Return [X, Y] of the center of cell containing provided text 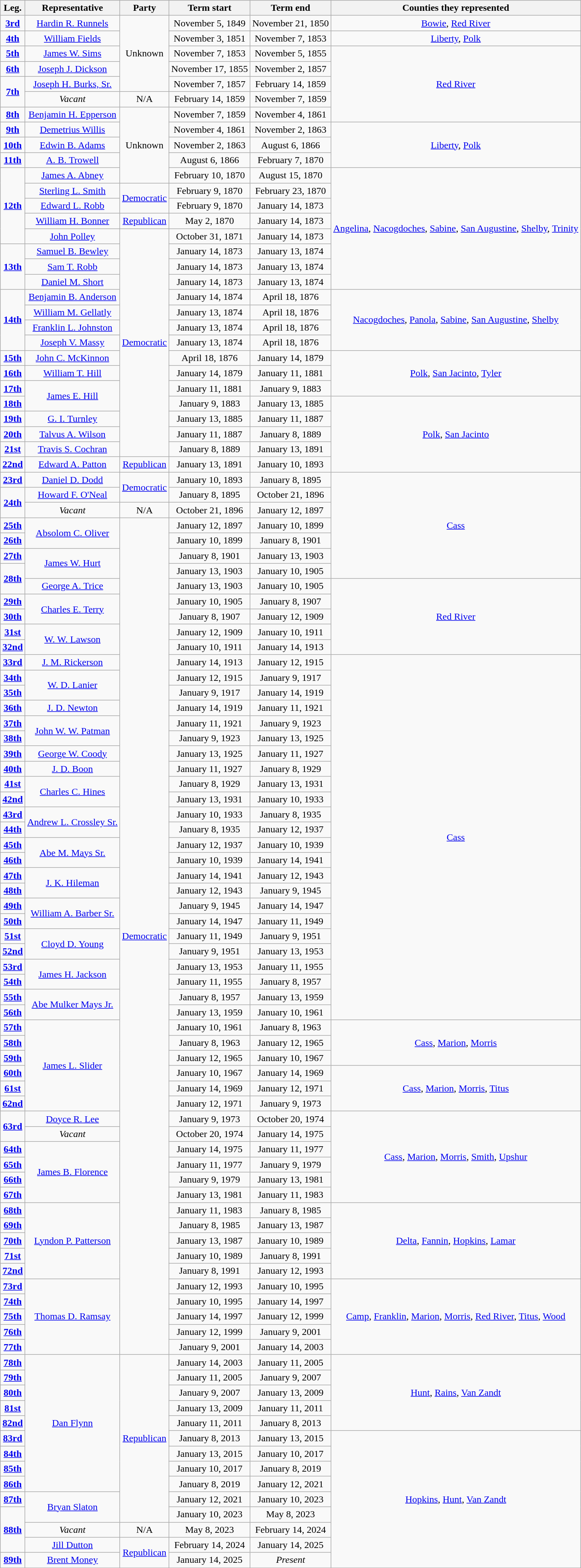
Cass, Marion, Morris [455, 1043]
W. D. Lanier [73, 685]
Present [290, 1560]
August 15, 1870 [290, 175]
J. D. Boon [73, 769]
16th [13, 373]
W. W. Lawson [73, 639]
Edwin B. Adams [73, 145]
James H. Jackson [73, 974]
Howard F. O'Neal [73, 495]
3rd [13, 23]
55th [13, 997]
Cass, Marion, Morris, Titus [455, 1088]
James W. Sims [73, 54]
James W. Hurt [73, 563]
73rd [13, 1286]
John Polley [73, 236]
William A. Barber Sr. [73, 913]
James L. Slider [73, 1065]
65th [13, 1165]
November 2, 1857 [290, 69]
57th [13, 1027]
February 10, 1870 [210, 175]
Joseph V. Massy [73, 343]
9th [13, 130]
40th [13, 769]
48th [13, 890]
November 5, 1855 [290, 54]
William H. Bonner [73, 221]
33rd [13, 662]
G. I. Turnley [73, 419]
56th [13, 1012]
37th [13, 723]
Talvus A. Wilson [73, 434]
Cass, Marion, Morris, Smith, Upshur [455, 1157]
Abe M. Mays Sr. [73, 852]
5th [13, 54]
23rd [13, 480]
Samuel B. Bewley [73, 251]
Charles E. Terry [73, 609]
67th [13, 1195]
88th [13, 1530]
78th [13, 1362]
Doyce R. Lee [73, 1119]
25th [13, 525]
52nd [13, 952]
41st [13, 784]
Nacogdoches, Panola, Sabine, San Augustine, Shelby [455, 320]
Andrew L. Crossley Sr. [73, 822]
74th [13, 1301]
38th [13, 738]
Polk, San Jacinto [455, 434]
79th [13, 1377]
30th [13, 616]
26th [13, 541]
Benjamin H. Epperson [73, 114]
15th [13, 358]
81st [13, 1408]
Joseph H. Burks, Sr. [73, 84]
A. B. Trowell [73, 160]
69th [13, 1225]
Cloyd D. Young [73, 944]
J. D. Newton [73, 708]
44th [13, 830]
Thomas D. Ramsay [73, 1317]
60th [13, 1073]
63rd [13, 1126]
31st [13, 632]
45th [13, 845]
22nd [13, 465]
Leg. [13, 8]
28th [13, 579]
18th [13, 403]
Camp, Franklin, Marion, Morris, Red River, Titus, Wood [455, 1317]
Jill Dutton [73, 1545]
34th [13, 678]
Term end [290, 8]
Bowie, Red River [455, 23]
10th [13, 145]
43rd [13, 814]
46th [13, 860]
Counties they represented [455, 8]
89th [13, 1560]
6th [13, 69]
Sterling L. Smith [73, 191]
Lyndon P. Patterson [73, 1241]
John W. W. Patman [73, 731]
80th [13, 1392]
76th [13, 1332]
24th [13, 503]
January 14, 1874 [210, 297]
13th [13, 267]
John C. McKinnon [73, 358]
27th [13, 556]
Representative [73, 8]
8th [13, 114]
Hopkins, Hunt, Van Zandt [455, 1499]
February 7, 1870 [290, 160]
Abe Mulker Mays Jr. [73, 1005]
Absolom C. Oliver [73, 533]
Sam T. Robb [73, 267]
November 17, 1855 [210, 69]
Franklin L. Johnston [73, 327]
Charles C. Hines [73, 792]
29th [13, 601]
November 3, 1851 [210, 38]
71st [13, 1256]
James E. Hill [73, 396]
20th [13, 434]
87th [13, 1499]
J. K. Hileman [73, 883]
William T. Hill [73, 373]
Party [145, 8]
21st [13, 449]
Term start [210, 8]
May 2, 1870 [210, 221]
17th [13, 388]
Edward A. Patton [73, 465]
November 5, 1849 [210, 23]
Demetrius Willis [73, 130]
75th [13, 1317]
14th [13, 320]
Delta, Fannin, Hopkins, Lamar [455, 1241]
82nd [13, 1423]
86th [13, 1484]
36th [13, 708]
68th [13, 1210]
7th [13, 92]
J. M. Rickerson [73, 662]
Daniel D. Dodd [73, 480]
85th [13, 1469]
35th [13, 693]
83rd [13, 1438]
70th [13, 1241]
Travis S. Cochran [73, 449]
64th [13, 1149]
53rd [13, 967]
49th [13, 906]
4th [13, 38]
77th [13, 1347]
11th [13, 160]
51st [13, 936]
19th [13, 419]
February 23, 1870 [290, 191]
William M. Gellatly [73, 312]
November 7, 1857 [210, 84]
Bryan Slaton [73, 1507]
Hunt, Rains, Van Zandt [455, 1392]
Edward L. Robb [73, 206]
November 21, 1850 [290, 23]
Brent Money [73, 1560]
61st [13, 1088]
October 31, 1871 [210, 236]
47th [13, 875]
84th [13, 1454]
12th [13, 205]
72nd [13, 1271]
32nd [13, 647]
54th [13, 982]
58th [13, 1043]
George A. Trice [73, 586]
66th [13, 1180]
42nd [13, 799]
William Fields [73, 38]
Daniel M. Short [73, 282]
George W. Coody [73, 754]
59th [13, 1058]
50th [13, 921]
Hardin R. Runnels [73, 23]
Dan Flynn [73, 1423]
62nd [13, 1103]
James B. Florence [73, 1172]
Angelina, Nacogdoches, Sabine, San Augustine, Shelby, Trinity [455, 228]
Joseph J. Dickson [73, 69]
Polk, San Jacinto, Tyler [455, 373]
James A. Abney [73, 175]
Benjamin B. Anderson [73, 297]
39th [13, 754]
